Detect which cell encompasses the target text, then output its [x, y] center coordinate. 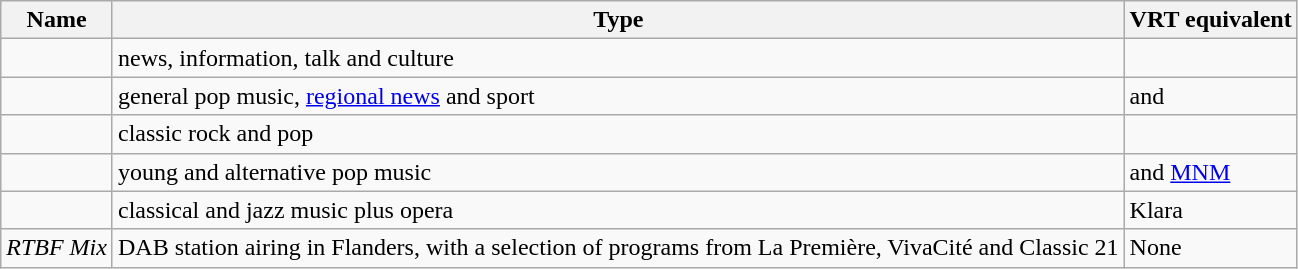
young and alternative pop music [618, 172]
DAB station airing in Flanders, with a selection of programs from La Première, VivaCité and Classic 21 [618, 248]
Klara [1210, 210]
VRT equivalent [1210, 20]
classic rock and pop [618, 134]
classical and jazz music plus opera [618, 210]
and [1210, 96]
Type [618, 20]
RTBF Mix [57, 248]
Name [57, 20]
general pop music, regional news and sport [618, 96]
and MNM [1210, 172]
news, information, talk and culture [618, 58]
None [1210, 248]
